Extract the (x, y) coordinate from the center of the cell holding the provided text.  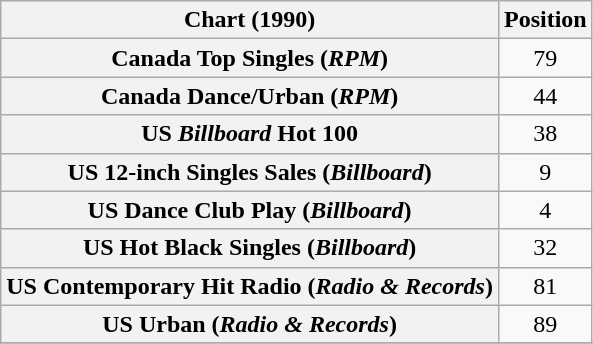
44 (545, 96)
US Dance Club Play (Billboard) (250, 210)
US Contemporary Hit Radio (Radio & Records) (250, 286)
US Billboard Hot 100 (250, 134)
Canada Dance/Urban (RPM) (250, 96)
US Hot Black Singles (Billboard) (250, 248)
38 (545, 134)
Position (545, 20)
Canada Top Singles (RPM) (250, 58)
4 (545, 210)
Chart (1990) (250, 20)
9 (545, 172)
US 12-inch Singles Sales (Billboard) (250, 172)
US Urban (Radio & Records) (250, 324)
79 (545, 58)
81 (545, 286)
89 (545, 324)
32 (545, 248)
